Locate the cell with the specified text and output its [X, Y] center coordinate. 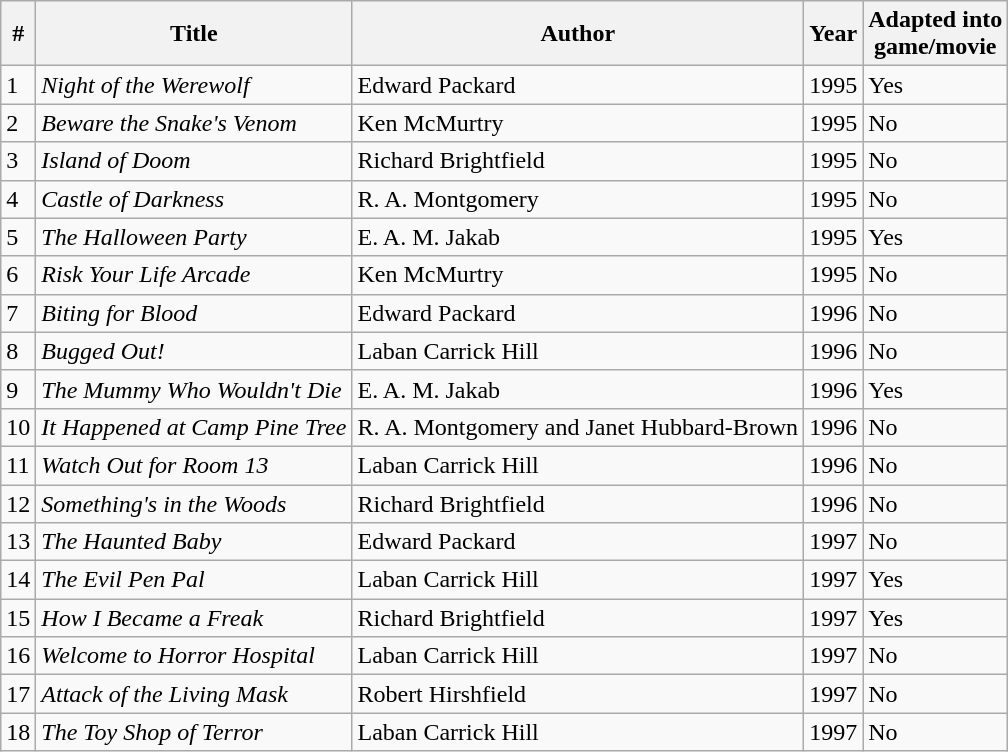
# [18, 34]
The Toy Shop of Terror [194, 732]
The Halloween Party [194, 237]
Attack of the Living Mask [194, 694]
7 [18, 313]
9 [18, 389]
The Haunted Baby [194, 542]
15 [18, 618]
Night of the Werewolf [194, 85]
Adapted into game/movie [936, 34]
Island of Doom [194, 161]
11 [18, 465]
12 [18, 503]
14 [18, 580]
16 [18, 656]
Author [578, 34]
13 [18, 542]
2 [18, 123]
R. A. Montgomery and Janet Hubbard-Brown [578, 427]
1 [18, 85]
8 [18, 351]
5 [18, 237]
3 [18, 161]
Something's in the Woods [194, 503]
Biting for Blood [194, 313]
17 [18, 694]
18 [18, 732]
Beware the Snake's Venom [194, 123]
How I Became a Freak [194, 618]
10 [18, 427]
Castle of Darkness [194, 199]
Year [834, 34]
Robert Hirshfield [578, 694]
6 [18, 275]
Title [194, 34]
Risk Your Life Arcade [194, 275]
The Evil Pen Pal [194, 580]
Bugged Out! [194, 351]
Watch Out for Room 13 [194, 465]
It Happened at Camp Pine Tree [194, 427]
R. A. Montgomery [578, 199]
4 [18, 199]
Welcome to Horror Hospital [194, 656]
The Mummy Who Wouldn't Die [194, 389]
